Return [x, y] of the center of cell containing provided text 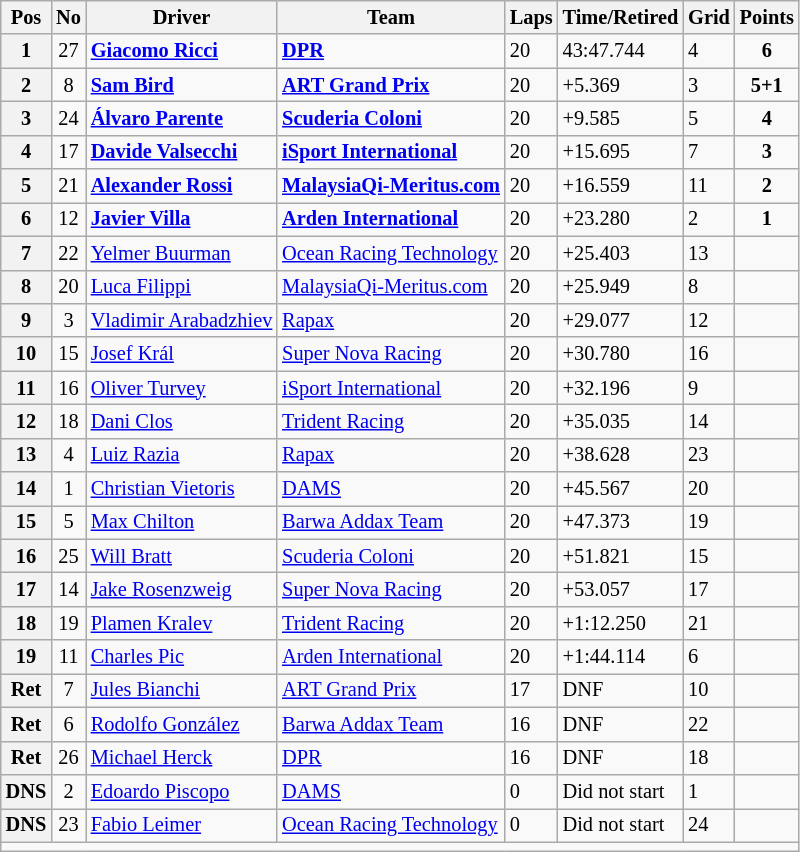
Dani Clos [182, 421]
+47.373 [621, 522]
+1:12.250 [621, 623]
+53.057 [621, 589]
Christian Vietoris [182, 489]
+9.585 [621, 118]
5+1 [767, 85]
+23.280 [621, 219]
Giacomo Ricci [182, 51]
25 [68, 556]
+1:44.114 [621, 657]
Max Chilton [182, 522]
Fabio Leimer [182, 825]
+38.628 [621, 455]
Yelmer Buurman [182, 253]
Driver [182, 17]
Team [391, 17]
Luca Filippi [182, 287]
Álvaro Parente [182, 118]
Michael Herck [182, 758]
+32.196 [621, 388]
+25.403 [621, 253]
Charles Pic [182, 657]
Vladimir Arabadzhiev [182, 320]
Jake Rosenzweig [182, 589]
Rodolfo González [182, 724]
+5.369 [621, 85]
Alexander Rossi [182, 186]
Time/Retired [621, 17]
+45.567 [621, 489]
Davide Valsecchi [182, 152]
+35.035 [621, 421]
26 [68, 758]
Sam Bird [182, 85]
+25.949 [621, 287]
Oliver Turvey [182, 388]
27 [68, 51]
+29.077 [621, 320]
+30.780 [621, 354]
+51.821 [621, 556]
+15.695 [621, 152]
Will Bratt [182, 556]
Jules Bianchi [182, 690]
Edoardo Piscopo [182, 791]
Grid [709, 17]
43:47.744 [621, 51]
Luiz Razia [182, 455]
Pos [26, 17]
Points [767, 17]
Laps [532, 17]
+16.559 [621, 186]
Javier Villa [182, 219]
No [68, 17]
Josef Král [182, 354]
Plamen Kralev [182, 623]
